Return the [x, y] coordinate for the center point of the cell that contains the specified text.  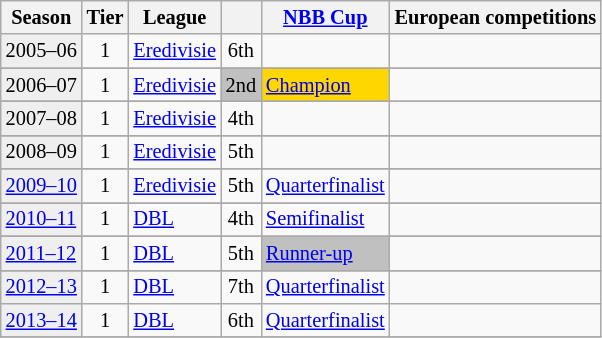
Champion [326, 85]
2005–06 [42, 51]
Semifinalist [326, 219]
2010–11 [42, 219]
2012–13 [42, 287]
Season [42, 17]
European competitions [496, 17]
2008–09 [42, 152]
League [174, 17]
2009–10 [42, 186]
NBB Cup [326, 17]
2013–14 [42, 320]
2006–07 [42, 85]
2nd [241, 85]
7th [241, 287]
Tier [106, 17]
Runner-up [326, 253]
2011–12 [42, 253]
2007–08 [42, 118]
